From the cell containing the given text, extract its center point as [X, Y] coordinate. 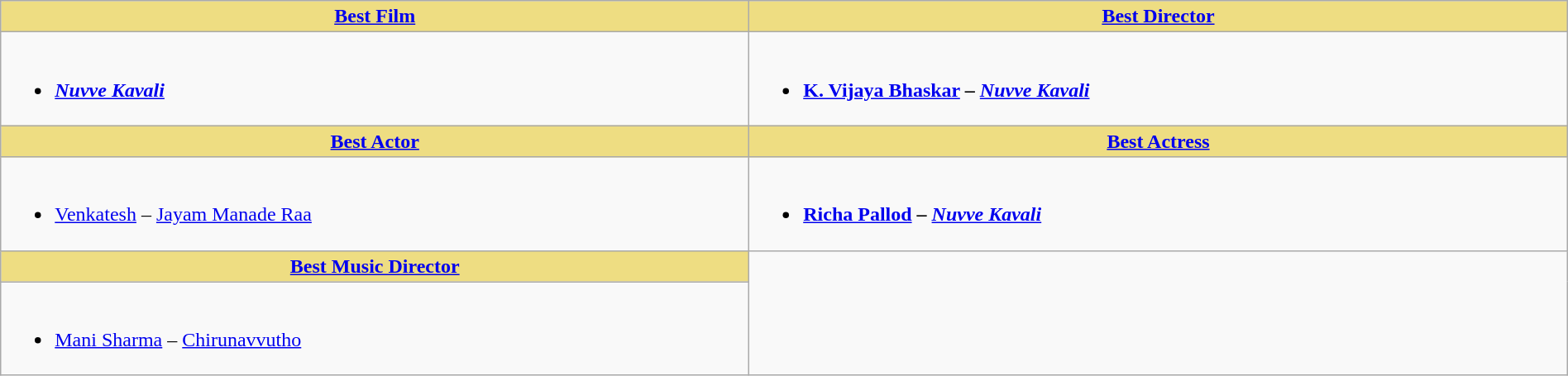
Best Actress [1159, 141]
Nuvve Kavali [375, 79]
Best Music Director [375, 266]
Best Director [1159, 17]
Richa Pallod – Nuvve Kavali [1159, 203]
Best Film [375, 17]
K. Vijaya Bhaskar – Nuvve Kavali [1159, 79]
Mani Sharma – Chirunavvutho [375, 329]
Best Actor [375, 141]
Venkatesh – Jayam Manade Raa [375, 203]
